Determine the (x, y) coordinate at the center of the cell enclosing the given text.  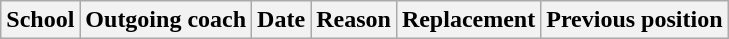
Replacement (468, 20)
Previous position (634, 20)
School (40, 20)
Outgoing coach (166, 20)
Date (282, 20)
Reason (354, 20)
